Pinpoint the cell where the given text exists, returning its (X, Y) midpoint coordinate. 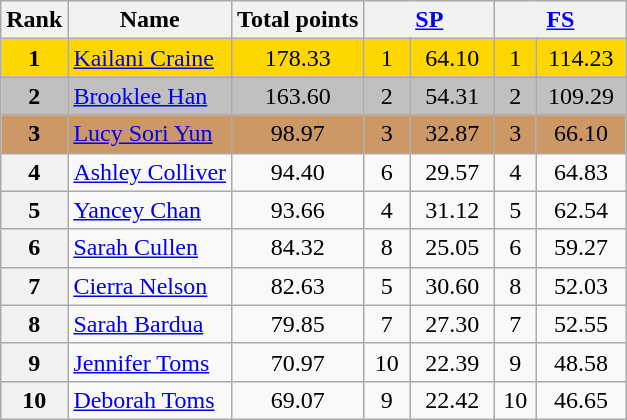
66.10 (581, 134)
79.85 (298, 324)
52.03 (581, 286)
FS (560, 20)
84.32 (298, 248)
82.63 (298, 286)
Sarah Bardua (150, 324)
27.30 (452, 324)
22.39 (452, 362)
25.05 (452, 248)
Deborah Toms (150, 400)
98.97 (298, 134)
70.97 (298, 362)
Rank (34, 20)
48.58 (581, 362)
22.42 (452, 400)
109.29 (581, 96)
Lucy Sori Yun (150, 134)
Sarah Cullen (150, 248)
SP (430, 20)
Total points (298, 20)
Yancey Chan (150, 210)
31.12 (452, 210)
64.10 (452, 58)
29.57 (452, 172)
30.60 (452, 286)
32.87 (452, 134)
Name (150, 20)
93.66 (298, 210)
Jennifer Toms (150, 362)
46.65 (581, 400)
Brooklee Han (150, 96)
54.31 (452, 96)
163.60 (298, 96)
69.07 (298, 400)
Ashley Colliver (150, 172)
64.83 (581, 172)
52.55 (581, 324)
94.40 (298, 172)
178.33 (298, 58)
114.23 (581, 58)
Kailani Craine (150, 58)
Cierra Nelson (150, 286)
62.54 (581, 210)
59.27 (581, 248)
